Capture the cell that displays the provided text and extract its [x, y] central coordinate. 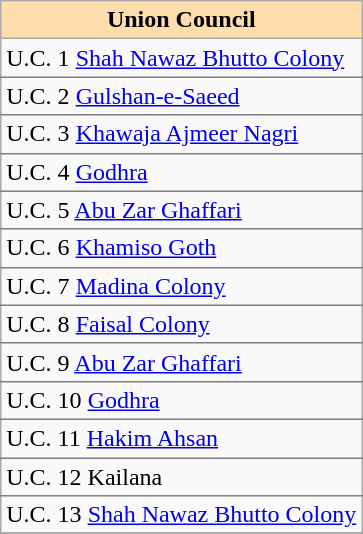
U.C. 11 Hakim Ahsan [182, 438]
U.C. 4 Godhra [182, 172]
U.C. 8 Faisal Colony [182, 324]
U.C. 10 Godhra [182, 400]
U.C. 9 Abu Zar Ghaffari [182, 362]
Union Council [182, 20]
U.C. 12 Kailana [182, 477]
U.C. 5 Abu Zar Ghaffari [182, 210]
U.C. 7 Madina Colony [182, 286]
U.C. 13 Shah Nawaz Bhutto Colony [182, 515]
U.C. 2 Gulshan-e-Saeed [182, 96]
U.C. 3 Khawaja Ajmeer Nagri [182, 134]
U.C. 6 Khamiso Goth [182, 248]
U.C. 1 Shah Nawaz Bhutto Colony [182, 58]
